Determine the (X, Y) coordinate at the center of the cell enclosing the given text.  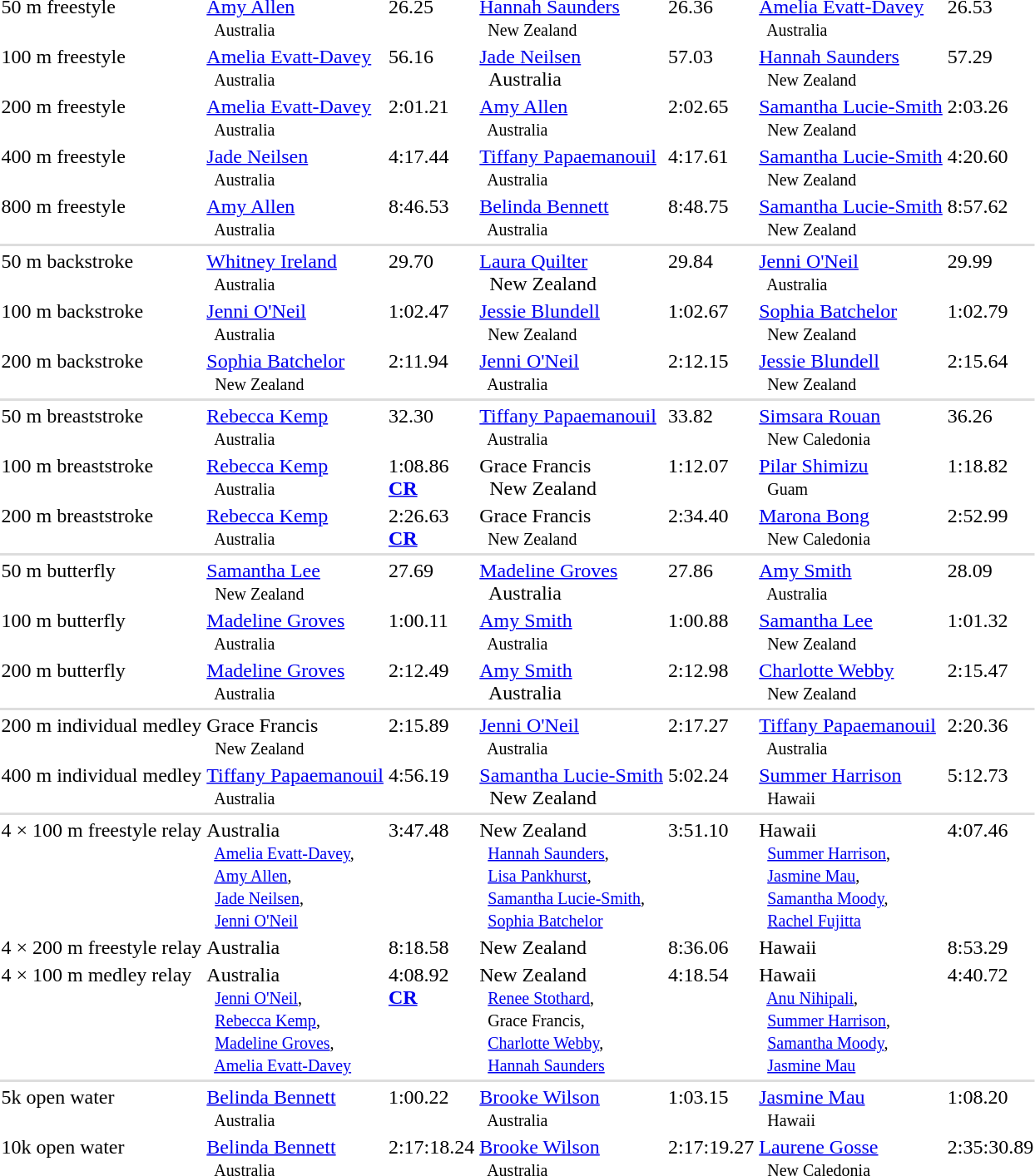
Amelia Evatt-Davey Australia (295, 118)
100 m butterfly (102, 632)
1:03.15 (711, 1108)
27.86 (711, 582)
36.26 (990, 427)
33.82 (711, 427)
8:46.53 (431, 218)
2:01.21 (431, 118)
200 m individual medley (102, 737)
Australia Amelia Evatt-Davey, Amy Allen, Jade Neilsen, Jenni O'Neil (295, 875)
100 m freestyle (102, 68)
4 × 100 m freestyle relay (102, 875)
New Zealand Hannah Saunders, Lisa Pankhurst, Samantha Lucie-Smith, Sophia Batchelor (572, 875)
1:01.32 (990, 632)
4:56.19 (431, 787)
29.70 (431, 273)
4 × 200 m freestyle relay (102, 947)
100 m backstroke (102, 323)
2:52.99 (990, 527)
Australia Jenni O'Neil, Rebecca Kemp, Madeline Groves, Amelia Evatt-Davey (295, 1020)
3:51.10 (711, 875)
Pilar Shimizu Guam (851, 477)
2:11.94 (431, 373)
56.16 (431, 68)
Amelia Evatt‑Davey Australia (295, 68)
50 m breaststroke (102, 427)
Hawaii (851, 947)
400 m freestyle (102, 168)
Charlotte Webby New Zealand (851, 682)
200 m backstroke (102, 373)
New Zealand (572, 947)
4:17.61 (711, 168)
50 m backstroke (102, 273)
2:12.15 (711, 373)
Whitney Ireland Australia (295, 273)
2:15.64 (990, 373)
4:07.46 (990, 875)
Hannah Saunders New Zealand (851, 68)
50 m butterfly (102, 582)
200 m freestyle (102, 118)
2:26.63 CR (431, 527)
1:02.79 (990, 323)
Hawaii Anu Nihipali, Summer Harrison, Samantha Moody, Jasmine Mau (851, 1020)
Brooke Wilson Australia (572, 1108)
5:02.24 (711, 787)
8:36.06 (711, 947)
4:17.44 (431, 168)
Summer Harrison Hawaii (851, 787)
4:20.60 (990, 168)
8:53.29 (990, 947)
2:15.89 (431, 737)
2:20.36 (990, 737)
32.30 (431, 427)
5k open water (102, 1108)
2:12.49 (431, 682)
Jasmine Mau Hawaii (851, 1108)
2:34.40 (711, 527)
4 × 100 m medley relay (102, 1020)
1:08.86 CR (431, 477)
Marona Bong New Caledonia (851, 527)
Australia (295, 947)
Hawaii Summer Harrison, Jasmine Mau, Samantha Moody, Rachel Fujitta (851, 875)
200 m butterfly (102, 682)
2:03.26 (990, 118)
1:12.07 (711, 477)
100 m breaststroke (102, 477)
1:00.22 (431, 1108)
200 m breaststroke (102, 527)
New Zealand Renee Stothard, Grace Francis, Charlotte Webby, Hannah Saunders (572, 1020)
Laura Quilter New Zealand (572, 273)
1:02.47 (431, 323)
4:08.92 CR (431, 1020)
800 m freestyle (102, 218)
27.69 (431, 582)
1:02.67 (711, 323)
29.99 (990, 273)
8:57.62 (990, 218)
400 m individual medley (102, 787)
2:12.98 (711, 682)
3:47.48 (431, 875)
57.03 (711, 68)
2:15.47 (990, 682)
57.29 (990, 68)
1:00.88 (711, 632)
Simsara Rouan New Caledonia (851, 427)
8:18.58 (431, 947)
2:17.27 (711, 737)
4:40.72 (990, 1020)
1:08.20 (990, 1108)
29.84 (711, 273)
2:02.65 (711, 118)
1:00.11 (431, 632)
28.09 (990, 582)
5:12.73 (990, 787)
1:18.82 (990, 477)
4:18.54 (711, 1020)
8:48.75 (711, 218)
